Extract the (X, Y) coordinate from the center of the cell holding the provided text.  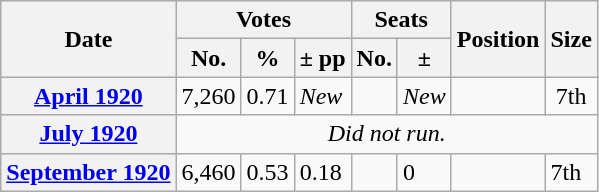
Size (571, 39)
0 (424, 172)
July 1920 (88, 134)
7,260 (208, 96)
0.18 (322, 172)
Seats (401, 20)
Did not run. (386, 134)
± pp (322, 58)
April 1920 (88, 96)
± (424, 58)
% (268, 58)
6,460 (208, 172)
0.53 (268, 172)
0.71 (268, 96)
Date (88, 39)
Votes (264, 20)
September 1920 (88, 172)
Position (498, 39)
